Determine the [x, y] coordinate at the center of the cell enclosing the given text.  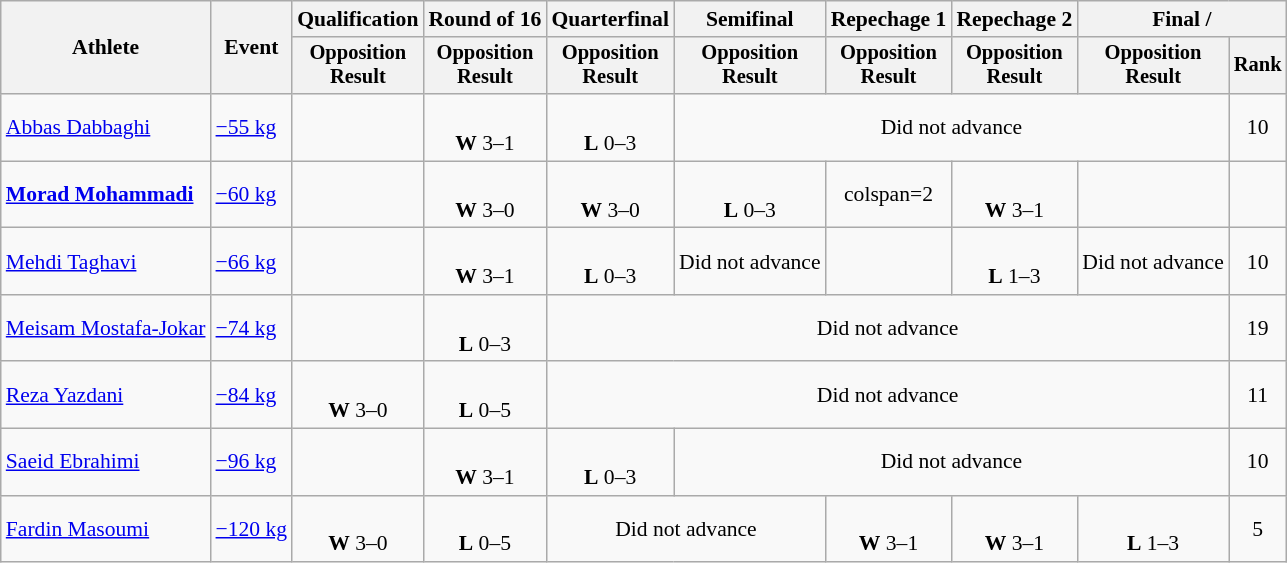
19 [1258, 328]
Round of 16 [484, 19]
Athlete [106, 48]
Event [252, 48]
−74 kg [252, 328]
−96 kg [252, 462]
Rank [1258, 66]
−66 kg [252, 262]
5 [1258, 528]
Final / [1182, 19]
−60 kg [252, 194]
Qualification [358, 19]
Abbas Dabbaghi [106, 128]
colspan=2 [889, 194]
Fardin Masoumi [106, 528]
−55 kg [252, 128]
Mehdi Taghavi [106, 262]
11 [1258, 396]
Repechage 1 [889, 19]
Saeid Ebrahimi [106, 462]
Morad Mohammadi [106, 194]
−84 kg [252, 396]
Quarterfinal [610, 19]
Meisam Mostafa-Jokar [106, 328]
Reza Yazdani [106, 396]
Repechage 2 [1014, 19]
Semifinal [750, 19]
−120 kg [252, 528]
